Capture the cell that displays the provided text and extract its (X, Y) central coordinate. 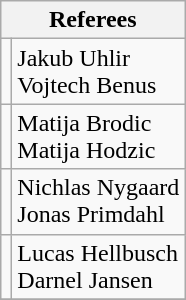
Lucas HellbuschDarnel Jansen (98, 266)
Nichlas NygaardJonas Primdahl (98, 202)
Matija BrodicMatija Hodzic (98, 136)
Jakub UhlirVojtech Benus (98, 72)
Referees (93, 20)
